Scan for the cell matching the given text and deliver its [X, Y] coordinate at center. 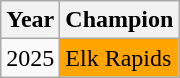
Elk Rapids [120, 58]
2025 [30, 58]
Year [30, 20]
Champion [120, 20]
